Provide the (X, Y) coordinate of the cell's center where the given text is located.  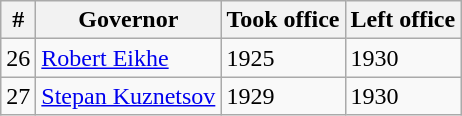
Left office (403, 20)
1929 (283, 96)
27 (18, 96)
Stepan Kuznetsov (128, 96)
# (18, 20)
Governor (128, 20)
Robert Eikhe (128, 58)
1925 (283, 58)
Took office (283, 20)
26 (18, 58)
